Scan for the cell matching the given text and deliver its [X, Y] coordinate at center. 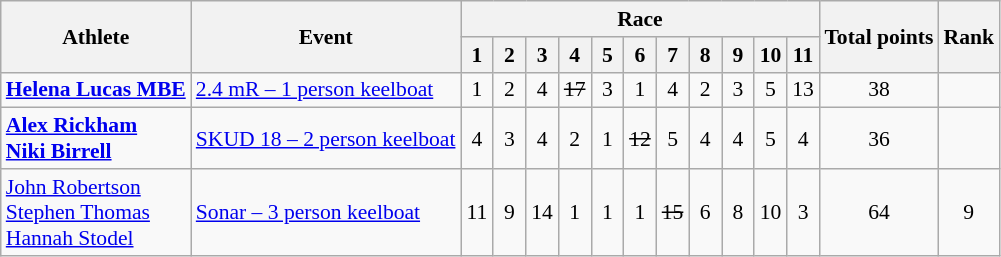
John RobertsonStephen ThomasHannah Stodel [96, 212]
2.4 mR – 1 person keelboat [326, 90]
38 [878, 90]
Rank [968, 36]
12 [640, 138]
SKUD 18 – 2 person keelboat [326, 138]
36 [878, 138]
Alex RickhamNiki Birrell [96, 138]
17 [574, 90]
Total points [878, 36]
15 [672, 212]
7 [672, 55]
Race [640, 19]
Event [326, 36]
64 [878, 212]
Athlete [96, 36]
Helena Lucas MBE [96, 90]
14 [542, 212]
13 [804, 90]
Sonar – 3 person keelboat [326, 212]
